Locate the cell with the specified text and output its (x, y) center coordinate. 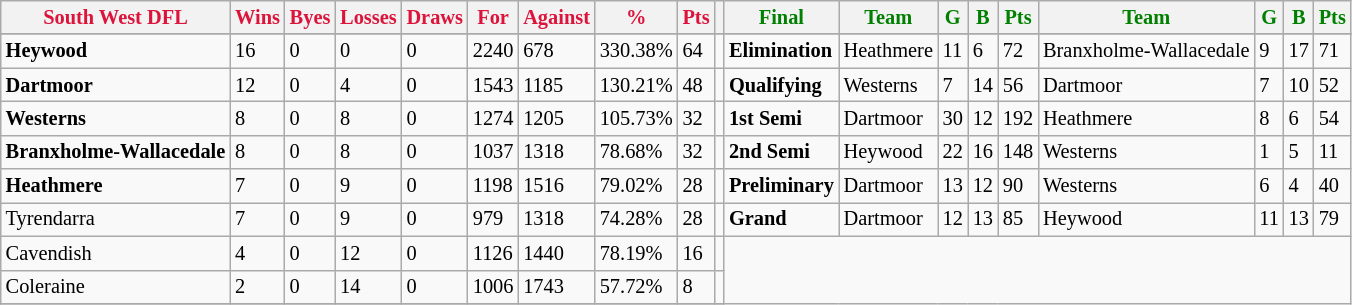
64 (696, 51)
72 (1018, 51)
148 (1018, 152)
Byes (310, 17)
1205 (556, 118)
1743 (556, 287)
40 (1332, 186)
22 (953, 152)
10 (1299, 85)
74.28% (636, 219)
48 (696, 85)
17 (1299, 51)
5 (1299, 152)
1006 (493, 287)
Against (556, 17)
South West DFL (116, 17)
979 (493, 219)
Final (782, 17)
330.38% (636, 51)
71 (1332, 51)
130.21% (636, 85)
Qualifying (782, 85)
105.73% (636, 118)
For (493, 17)
Tyrendarra (116, 219)
2240 (493, 51)
30 (953, 118)
78.19% (636, 253)
1198 (493, 186)
1516 (556, 186)
1185 (556, 85)
1440 (556, 253)
Wins (258, 17)
54 (1332, 118)
Losses (368, 17)
1274 (493, 118)
1037 (493, 152)
Draws (435, 17)
1 (1268, 152)
78.68% (636, 152)
2 (258, 287)
79 (1332, 219)
2nd Semi (782, 152)
Coleraine (116, 287)
Grand (782, 219)
56 (1018, 85)
1st Semi (782, 118)
Cavendish (116, 253)
1543 (493, 85)
52 (1332, 85)
678 (556, 51)
Elimination (782, 51)
1126 (493, 253)
% (636, 17)
57.72% (636, 287)
Preliminary (782, 186)
79.02% (636, 186)
90 (1018, 186)
85 (1018, 219)
192 (1018, 118)
